Find where the given text appears and provide that cell's center as (X, Y) coordinate. 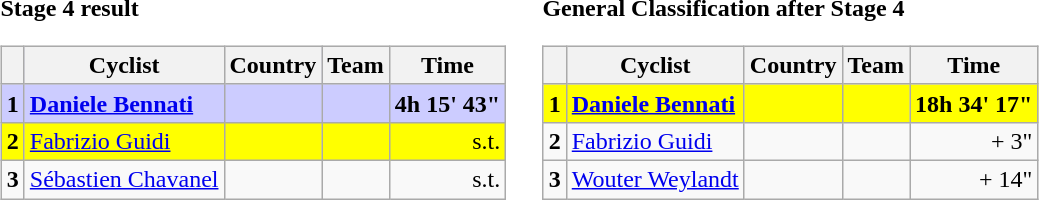
18h 34' 17" (974, 103)
Sébastien Chavanel (124, 179)
+ 3" (974, 141)
+ 14" (974, 179)
4h 15' 43" (447, 103)
Wouter Weylandt (655, 179)
